Output the (x, y) coordinate of the center of the cell containing the given text.  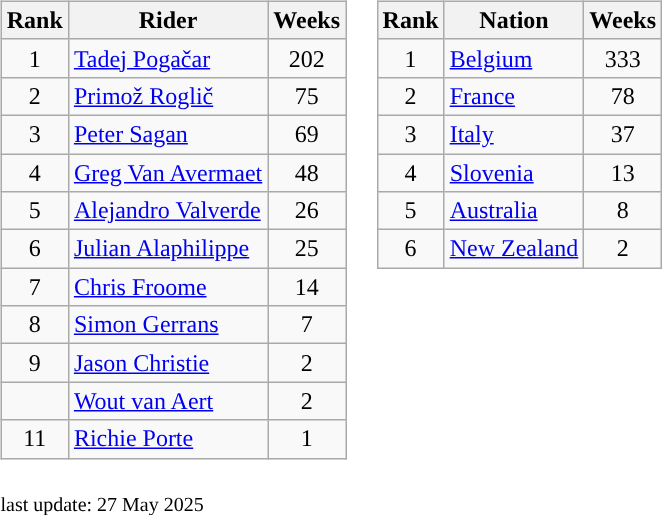
Slovenia (514, 173)
Belgium (514, 58)
Primož Roglič (168, 96)
New Zealand (514, 249)
333 (623, 58)
14 (307, 287)
Julian Alaphilippe (168, 249)
Greg Van Avermaet (168, 173)
Chris Froome (168, 287)
Simon Gerrans (168, 325)
Wout van Aert (168, 401)
26 (307, 211)
Nation (514, 20)
75 (307, 96)
69 (307, 134)
37 (623, 134)
48 (307, 173)
25 (307, 249)
Peter Sagan (168, 134)
Australia (514, 211)
Tadej Pogačar (168, 58)
Alejandro Valverde (168, 211)
202 (307, 58)
Jason Christie (168, 363)
11 (34, 439)
France (514, 96)
Richie Porte (168, 439)
78 (623, 96)
13 (623, 173)
Rider (168, 20)
9 (34, 363)
Italy (514, 134)
